Search for the cell housing the specified text and yield its [x, y] center coordinate. 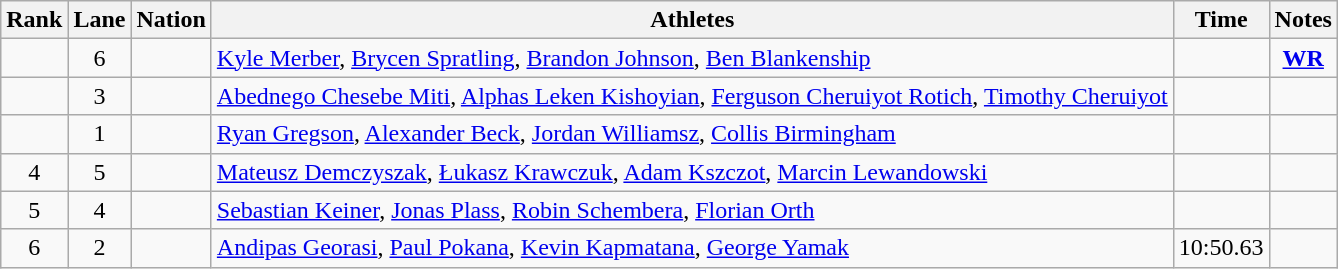
Rank [34, 20]
10:50.63 [1221, 248]
Mateusz Demczyszak, Łukasz Krawczuk, Adam Kszczot, Marcin Lewandowski [692, 172]
Kyle Merber, Brycen Spratling, Brandon Johnson, Ben Blankenship [692, 58]
Athletes [692, 20]
Sebastian Keiner, Jonas Plass, Robin Schembera, Florian Orth [692, 210]
Time [1221, 20]
WR [1303, 58]
Lane [100, 20]
Abednego Chesebe Miti, Alphas Leken Kishoyian, Ferguson Cheruiyot Rotich, Timothy Cheruiyot [692, 96]
Notes [1303, 20]
1 [100, 134]
3 [100, 96]
Ryan Gregson, Alexander Beck, Jordan Williamsz, Collis Birmingham [692, 134]
2 [100, 248]
Nation [171, 20]
Andipas Georasi, Paul Pokana, Kevin Kapmatana, George Yamak [692, 248]
